Capture the cell that displays the provided text and extract its (x, y) central coordinate. 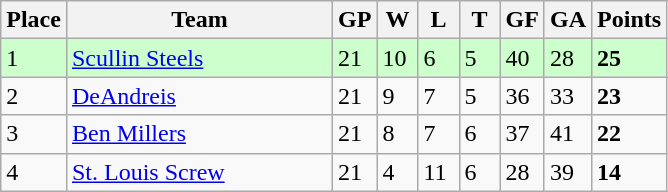
39 (568, 172)
41 (568, 134)
St. Louis Screw (199, 172)
1 (34, 58)
9 (398, 96)
DeAndreis (199, 96)
GA (568, 20)
40 (522, 58)
11 (438, 172)
14 (630, 172)
Ben Millers (199, 134)
W (398, 20)
GP (355, 20)
10 (398, 58)
Place (34, 20)
Scullin Steels (199, 58)
36 (522, 96)
25 (630, 58)
GF (522, 20)
Team (199, 20)
22 (630, 134)
Points (630, 20)
8 (398, 134)
37 (522, 134)
L (438, 20)
T (480, 20)
23 (630, 96)
2 (34, 96)
33 (568, 96)
3 (34, 134)
